Provide the (X, Y) coordinate of the cell's center where the given text is located.  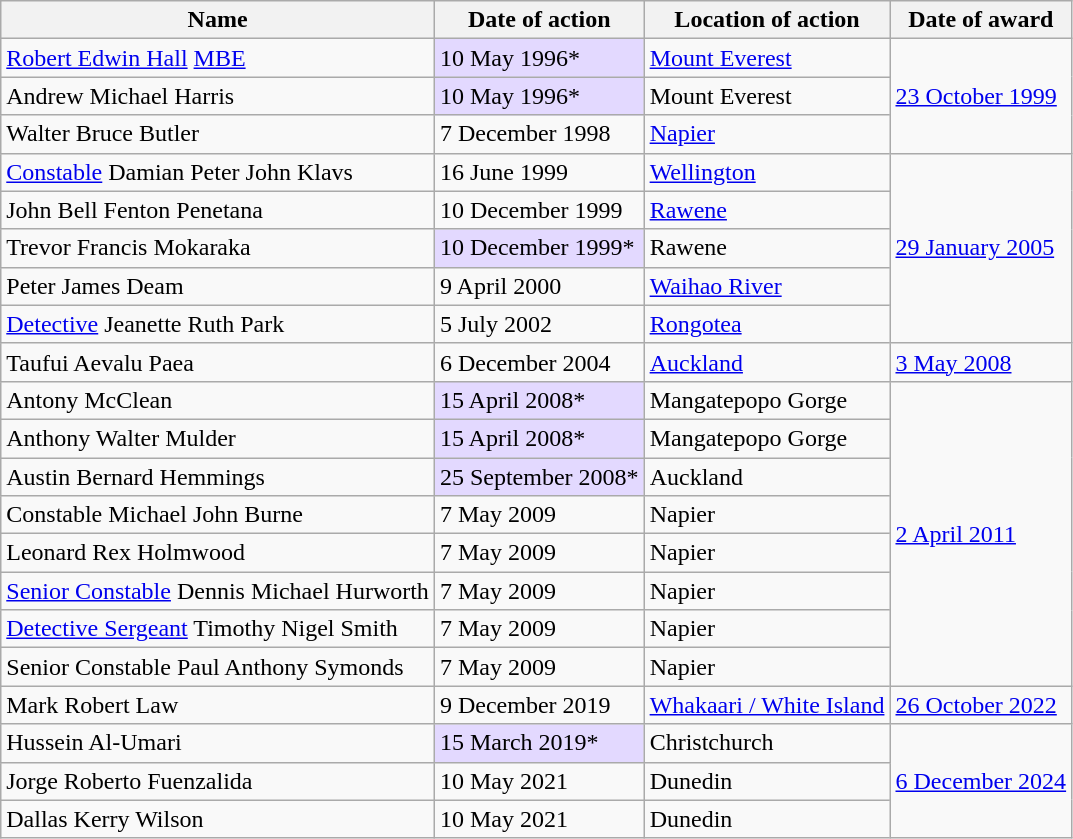
Detective Jeanette Ruth Park (218, 324)
Date of award (981, 20)
Peter James Deam (218, 286)
23 October 1999 (981, 96)
9 April 2000 (539, 286)
Senior Constable Dennis Michael Hurworth (218, 591)
Constable Michael John Burne (218, 515)
Mark Robert Law (218, 705)
Taufui Aevalu Paea (218, 362)
29 January 2005 (981, 248)
Location of action (767, 20)
7 December 1998 (539, 134)
Austin Bernard Hemmings (218, 477)
Dallas Kerry Wilson (218, 819)
Andrew Michael Harris (218, 96)
Rongotea (767, 324)
2 April 2011 (981, 533)
10 December 1999* (539, 248)
3 May 2008 (981, 362)
Name (218, 20)
Anthony Walter Mulder (218, 438)
Jorge Roberto Fuenzalida (218, 781)
15 March 2019* (539, 743)
10 December 1999 (539, 210)
16 June 1999 (539, 172)
Walter Bruce Butler (218, 134)
Christchurch (767, 743)
Senior Constable Paul Anthony Symonds (218, 667)
Date of action (539, 20)
Detective Sergeant Timothy Nigel Smith (218, 629)
6 December 2024 (981, 781)
6 December 2004 (539, 362)
Waihao River (767, 286)
Antony McClean (218, 400)
Robert Edwin Hall MBE (218, 58)
Leonard Rex Holmwood (218, 553)
Wellington (767, 172)
John Bell Fenton Penetana (218, 210)
9 December 2019 (539, 705)
Trevor Francis Mokaraka (218, 248)
5 July 2002 (539, 324)
Hussein Al-Umari (218, 743)
Whakaari / White Island (767, 705)
26 October 2022 (981, 705)
Constable Damian Peter John Klavs (218, 172)
25 September 2008* (539, 477)
